Capture the cell that displays the provided text and extract its (X, Y) central coordinate. 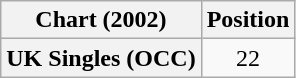
22 (248, 58)
UK Singles (OCC) (101, 58)
Chart (2002) (101, 20)
Position (248, 20)
